Return (x, y) of the center of cell containing provided text 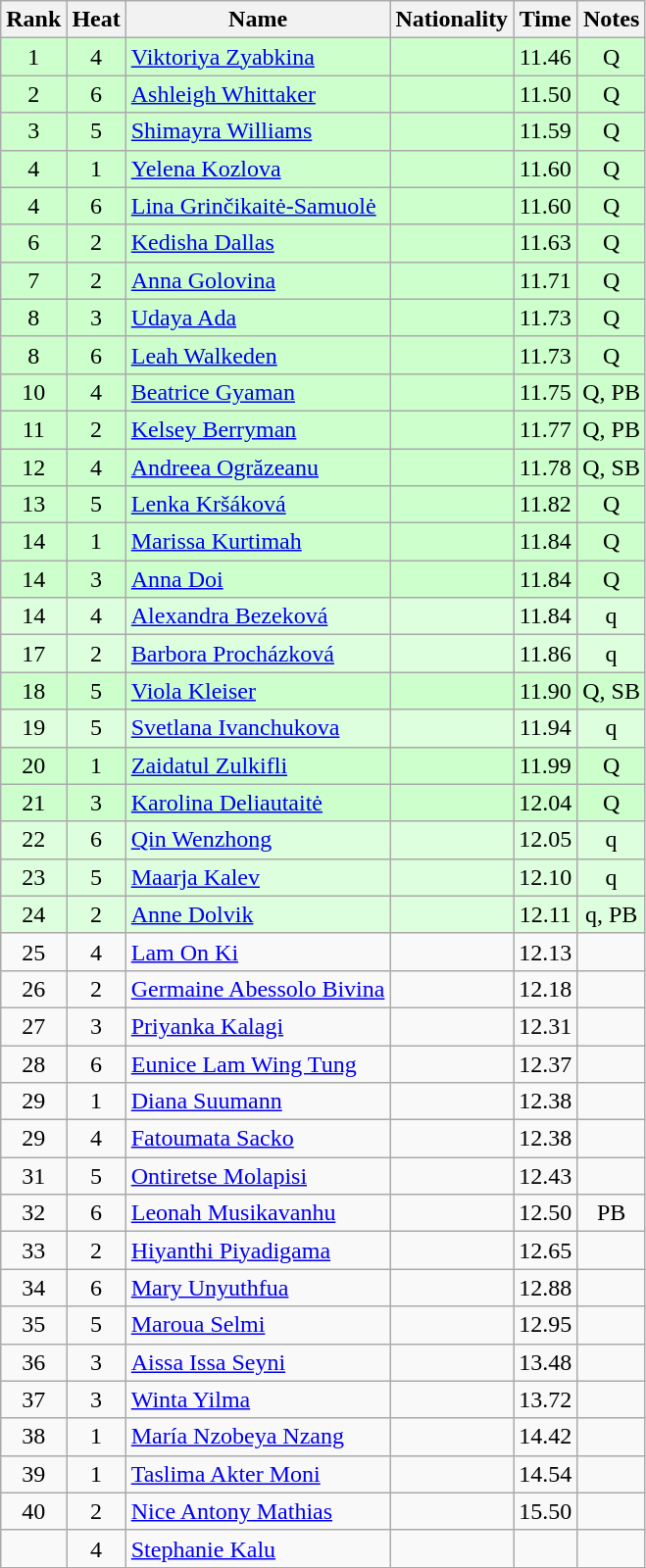
Viola Kleiser (258, 691)
13.48 (545, 1362)
Time (545, 20)
11.50 (545, 94)
Lenka Kršáková (258, 505)
11.71 (545, 280)
Taslima Akter Moni (258, 1474)
11.99 (545, 765)
12.65 (545, 1250)
11.82 (545, 505)
12.43 (545, 1176)
11.78 (545, 467)
Mary Unyuthfua (258, 1288)
18 (33, 691)
22 (33, 840)
Leonah Musikavanhu (258, 1213)
12.18 (545, 989)
Ashleigh Whittaker (258, 94)
12.11 (545, 914)
13 (33, 505)
11.77 (545, 429)
36 (33, 1362)
12.13 (545, 952)
Fatoumata Sacko (258, 1139)
11.75 (545, 392)
25 (33, 952)
Aissa Issa Seyni (258, 1362)
Ontiretse Molapisi (258, 1176)
12.37 (545, 1063)
Alexandra Bezeková (258, 616)
Zaidatul Zulkifli (258, 765)
11.90 (545, 691)
Germaine Abessolo Bivina (258, 989)
12.50 (545, 1213)
Andreea Ogrăzeanu (258, 467)
12 (33, 467)
33 (33, 1250)
Udaya Ada (258, 318)
Eunice Lam Wing Tung (258, 1063)
13.72 (545, 1399)
11.86 (545, 654)
34 (33, 1288)
Anna Doi (258, 579)
Diana Suumann (258, 1102)
35 (33, 1325)
Stephanie Kalu (258, 1548)
Viktoriya Zyabkina (258, 57)
27 (33, 1026)
Lam On Ki (258, 952)
12.10 (545, 877)
Beatrice Gyaman (258, 392)
q, PB (612, 914)
23 (33, 877)
12.31 (545, 1026)
12.88 (545, 1288)
11.59 (545, 131)
40 (33, 1511)
20 (33, 765)
Name (258, 20)
37 (33, 1399)
Lina Grinčikaitė-Samuolė (258, 206)
Nationality (452, 20)
Maroua Selmi (258, 1325)
26 (33, 989)
39 (33, 1474)
12.04 (545, 803)
24 (33, 914)
Priyanka Kalagi (258, 1026)
19 (33, 728)
Karolina Deliautaitė (258, 803)
Rank (33, 20)
17 (33, 654)
14.54 (545, 1474)
Barbora Procházková (258, 654)
Kedisha Dallas (258, 243)
11 (33, 429)
Winta Yilma (258, 1399)
12.95 (545, 1325)
31 (33, 1176)
Leah Walkeden (258, 355)
María Nzobeya Nzang (258, 1437)
Svetlana Ivanchukova (258, 728)
Maarja Kalev (258, 877)
Qin Wenzhong (258, 840)
Heat (96, 20)
Anne Dolvik (258, 914)
28 (33, 1063)
32 (33, 1213)
14.42 (545, 1437)
10 (33, 392)
11.94 (545, 728)
Marissa Kurtimah (258, 542)
Hiyanthi Piyadigama (258, 1250)
Kelsey Berryman (258, 429)
15.50 (545, 1511)
Yelena Kozlova (258, 169)
7 (33, 280)
Notes (612, 20)
21 (33, 803)
PB (612, 1213)
11.46 (545, 57)
38 (33, 1437)
11.63 (545, 243)
Nice Antony Mathias (258, 1511)
12.05 (545, 840)
Anna Golovina (258, 280)
Shimayra Williams (258, 131)
